For the text-containing cell, return its midpoint in (x, y) coordinate format. 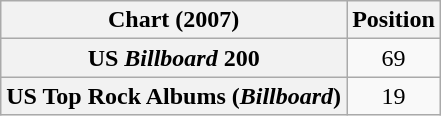
Position (394, 20)
Chart (2007) (174, 20)
19 (394, 96)
US Billboard 200 (174, 58)
US Top Rock Albums (Billboard) (174, 96)
69 (394, 58)
